Output the (x, y) coordinate of the center of the cell containing the given text.  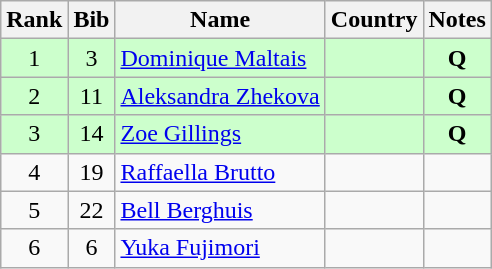
Notes (457, 20)
1 (34, 58)
11 (92, 96)
Yuka Fujimori (220, 248)
Rank (34, 20)
Raffaella Brutto (220, 172)
Aleksandra Zhekova (220, 96)
5 (34, 210)
2 (34, 96)
Bib (92, 20)
4 (34, 172)
14 (92, 134)
19 (92, 172)
22 (92, 210)
Country (374, 20)
Zoe Gillings (220, 134)
Dominique Maltais (220, 58)
Name (220, 20)
Bell Berghuis (220, 210)
